Extract the (X, Y) coordinate from the center of the cell holding the provided text.  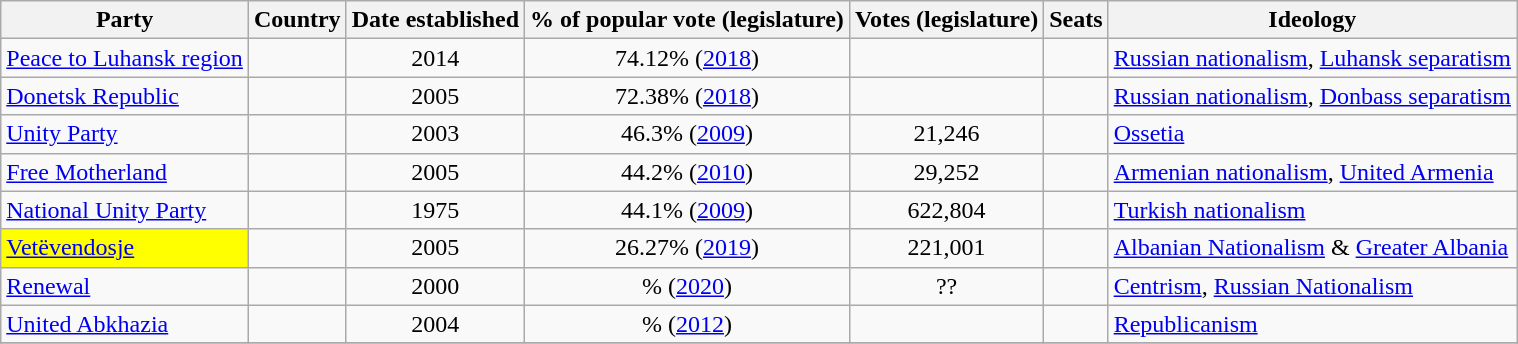
Ossetia (1312, 134)
29,252 (946, 172)
Votes (legislature) (946, 20)
Date established (435, 20)
Peace to Luhansk region (125, 58)
?? (946, 286)
72.38% (2018) (688, 96)
46.3% (2009) (688, 134)
Turkish nationalism (1312, 210)
74.12% (2018) (688, 58)
Renewal (125, 286)
1975 (435, 210)
Ideology (1312, 20)
Albanian Nationalism & Greater Albania (1312, 248)
21,246 (946, 134)
% (2020) (688, 286)
44.1% (2009) (688, 210)
Party (125, 20)
Donetsk Republic (125, 96)
2004 (435, 324)
26.27% (2019) (688, 248)
221,001 (946, 248)
Russian nationalism, Donbass separatism (1312, 96)
Free Motherland (125, 172)
Vetëvendosje (125, 248)
% of popular vote (legislature) (688, 20)
Republicanism (1312, 324)
Russian nationalism, Luhansk separatism (1312, 58)
2003 (435, 134)
% (2012) (688, 324)
44.2% (2010) (688, 172)
Unity Party (125, 134)
Centrism, Russian Nationalism (1312, 286)
Seats (1076, 20)
622,804 (946, 210)
Armenian nationalism, United Armenia (1312, 172)
National Unity Party (125, 210)
Country (297, 20)
2014 (435, 58)
United Abkhazia (125, 324)
2000 (435, 286)
